Locate the cell with the specified text and output its (X, Y) center coordinate. 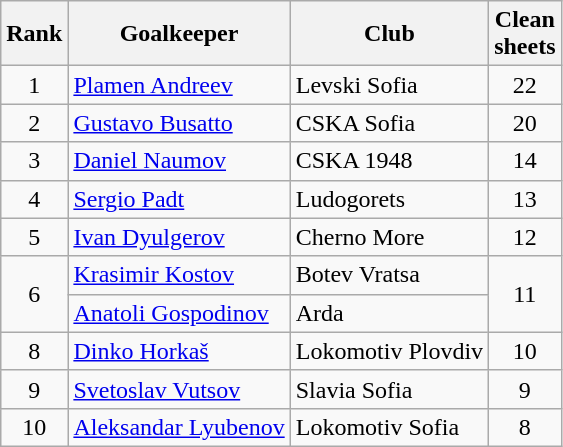
Goalkeeper (179, 34)
Anatoli Gospodinov (179, 313)
Ivan Dyulgerov (179, 237)
Plamen Andreev (179, 85)
4 (34, 199)
Gustavo Busatto (179, 123)
Dinko Horkaš (179, 351)
Krasimir Kostov (179, 275)
22 (525, 85)
12 (525, 237)
3 (34, 161)
CSKA 1948 (389, 161)
Slavia Sofia (389, 389)
Lokomotiv Plovdiv (389, 351)
Club (389, 34)
Daniel Naumov (179, 161)
Levski Sofia (389, 85)
Cleansheets (525, 34)
Botev Vratsa (389, 275)
Arda (389, 313)
14 (525, 161)
Sergio Padt (179, 199)
1 (34, 85)
Cherno More (389, 237)
11 (525, 294)
5 (34, 237)
Lokomotiv Sofia (389, 427)
2 (34, 123)
Aleksandar Lyubenov (179, 427)
Ludogorets (389, 199)
6 (34, 294)
20 (525, 123)
CSKA Sofia (389, 123)
Svetoslav Vutsov (179, 389)
Rank (34, 34)
13 (525, 199)
